Output the [X, Y] coordinate of the center of the cell containing the given text.  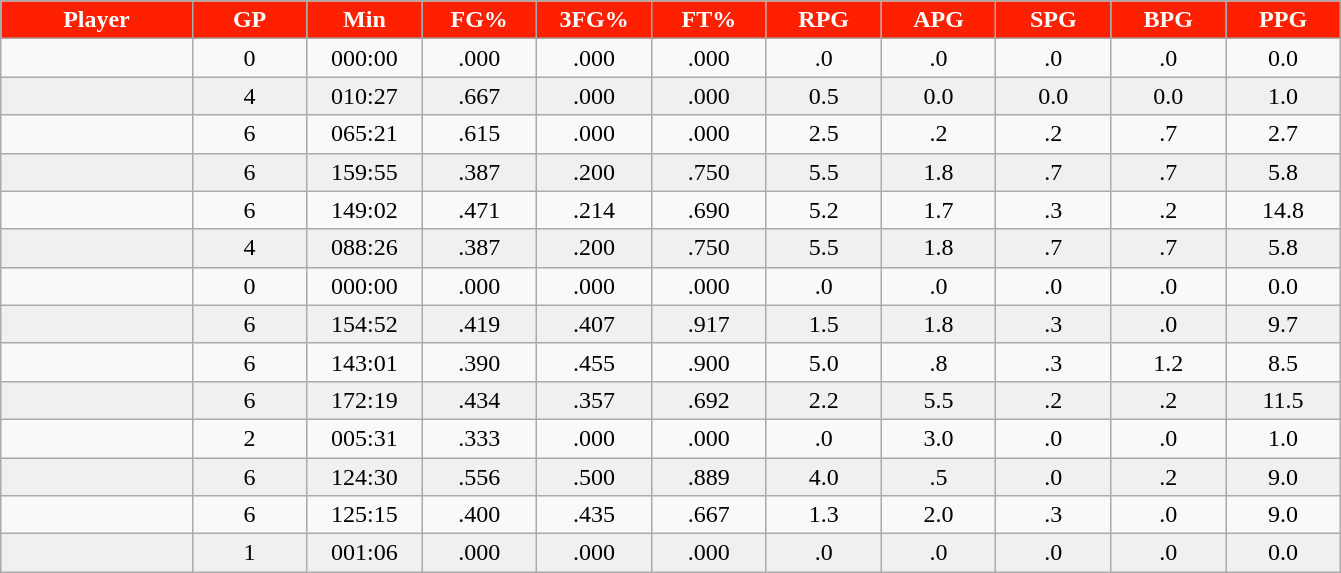
9.7 [1284, 324]
FG% [480, 20]
3.0 [938, 438]
154:52 [364, 324]
1.7 [938, 210]
172:19 [364, 400]
14.8 [1284, 210]
.400 [480, 515]
2.0 [938, 515]
.8 [938, 362]
1 [250, 553]
.900 [708, 362]
2 [250, 438]
4.0 [824, 477]
159:55 [364, 172]
.357 [594, 400]
.471 [480, 210]
2.5 [824, 134]
.5 [938, 477]
.435 [594, 515]
.419 [480, 324]
PPG [1284, 20]
.889 [708, 477]
125:15 [364, 515]
149:02 [364, 210]
2.2 [824, 400]
APG [938, 20]
0.5 [824, 96]
BPG [1168, 20]
Min [364, 20]
.500 [594, 477]
.434 [480, 400]
124:30 [364, 477]
.214 [594, 210]
.692 [708, 400]
5.0 [824, 362]
3FG% [594, 20]
.917 [708, 324]
.556 [480, 477]
.615 [480, 134]
FT% [708, 20]
143:01 [364, 362]
.407 [594, 324]
Player [96, 20]
065:21 [364, 134]
.333 [480, 438]
.690 [708, 210]
11.5 [1284, 400]
RPG [824, 20]
1.5 [824, 324]
1.2 [1168, 362]
005:31 [364, 438]
1.3 [824, 515]
088:26 [364, 248]
.390 [480, 362]
GP [250, 20]
2.7 [1284, 134]
5.2 [824, 210]
8.5 [1284, 362]
010:27 [364, 96]
001:06 [364, 553]
SPG [1054, 20]
.455 [594, 362]
